Identify which cell holds the provided text, then report its [x, y] central coordinate. 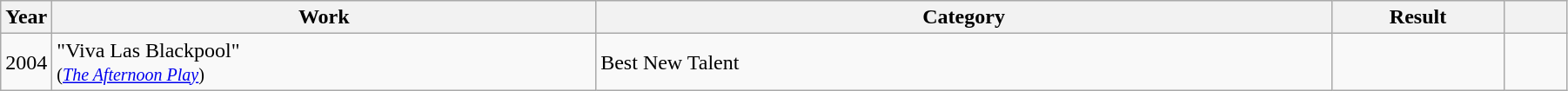
Category [964, 17]
"Viva Las Blackpool" (The Afternoon Play) [324, 62]
Result [1418, 17]
2004 [26, 62]
Year [26, 17]
Work [324, 17]
Best New Talent [964, 62]
